Scan for the cell matching the given text and deliver its [X, Y] coordinate at center. 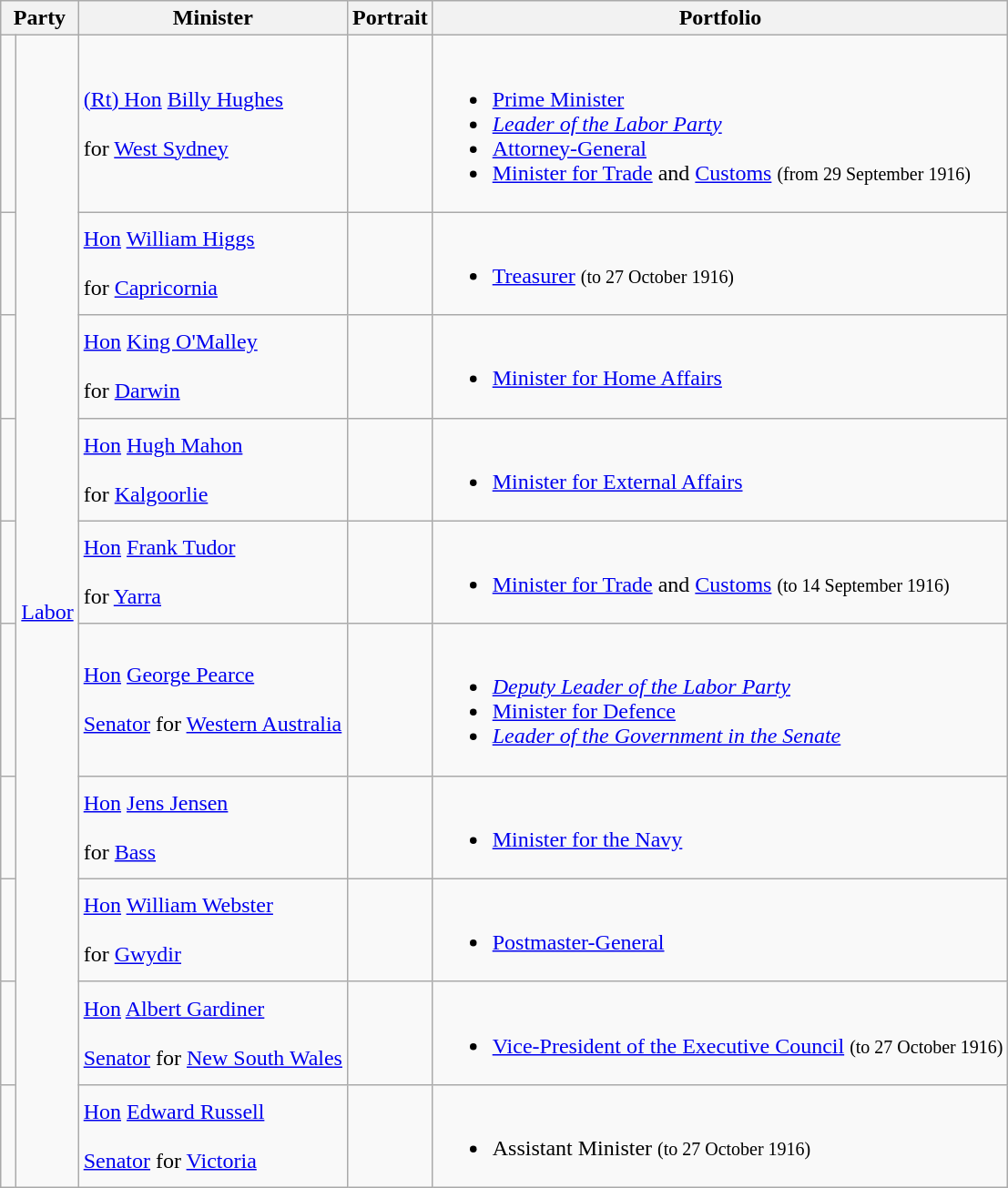
Hon Edward Russell Senator for Victoria [213, 1136]
Minister for the Navy [720, 827]
Minister for Home Affairs [720, 366]
Prime MinisterLeader of the Labor PartyAttorney-GeneralMinister for Trade and Customs (from 29 September 1916) [720, 124]
Hon William Webster for Gwydir [213, 930]
Portrait [390, 18]
Hon Jens Jensen for Bass [213, 827]
Minister for External Affairs [720, 470]
Vice-President of the Executive Council (to 27 October 1916) [720, 1032]
Minister [213, 18]
Assistant Minister (to 27 October 1916) [720, 1136]
Hon Hugh Mahon for Kalgoorlie [213, 470]
Minister for Trade and Customs (to 14 September 1916) [720, 572]
Hon William Higgs for Capricornia [213, 264]
Labor [47, 612]
Hon Albert Gardiner Senator for New South Wales [213, 1032]
Hon King O'Malley for Darwin [213, 366]
Party [40, 18]
Portfolio [720, 18]
Hon Frank Tudor for Yarra [213, 572]
Postmaster-General [720, 930]
Treasurer (to 27 October 1916) [720, 264]
Deputy Leader of the Labor PartyMinister for DefenceLeader of the Government in the Senate [720, 699]
Hon George Pearce Senator for Western Australia [213, 699]
(Rt) Hon Billy Hughes for West Sydney [213, 124]
